Capture the cell that displays the provided text and extract its (X, Y) central coordinate. 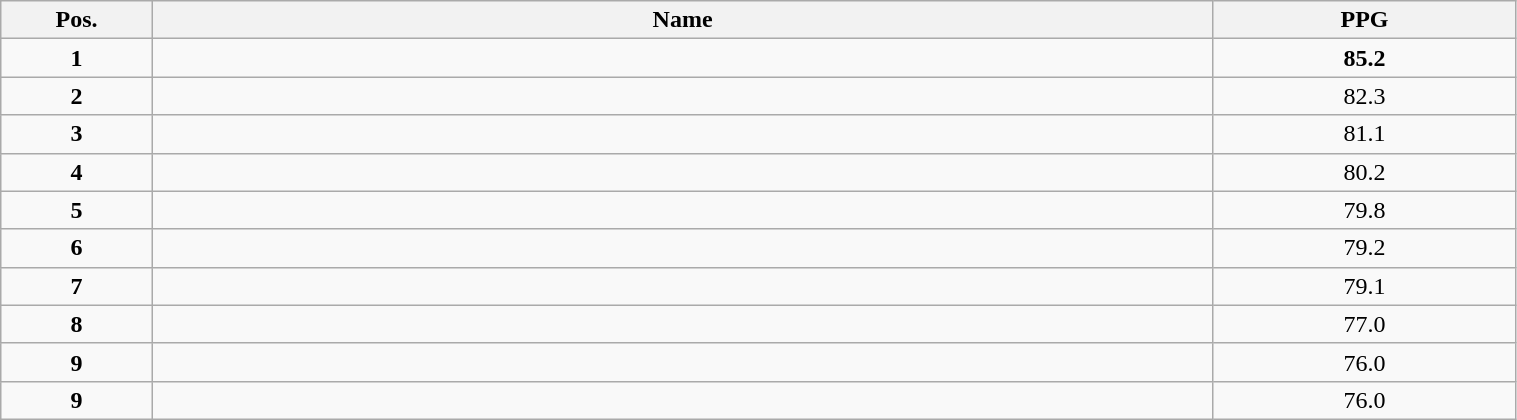
79.8 (1364, 210)
77.0 (1364, 324)
Pos. (77, 20)
85.2 (1364, 58)
80.2 (1364, 172)
Name (682, 20)
6 (77, 248)
79.1 (1364, 286)
4 (77, 172)
82.3 (1364, 96)
7 (77, 286)
PPG (1364, 20)
1 (77, 58)
8 (77, 324)
2 (77, 96)
5 (77, 210)
81.1 (1364, 134)
79.2 (1364, 248)
3 (77, 134)
